Extract the [x, y] coordinate from the center of the cell holding the provided text.  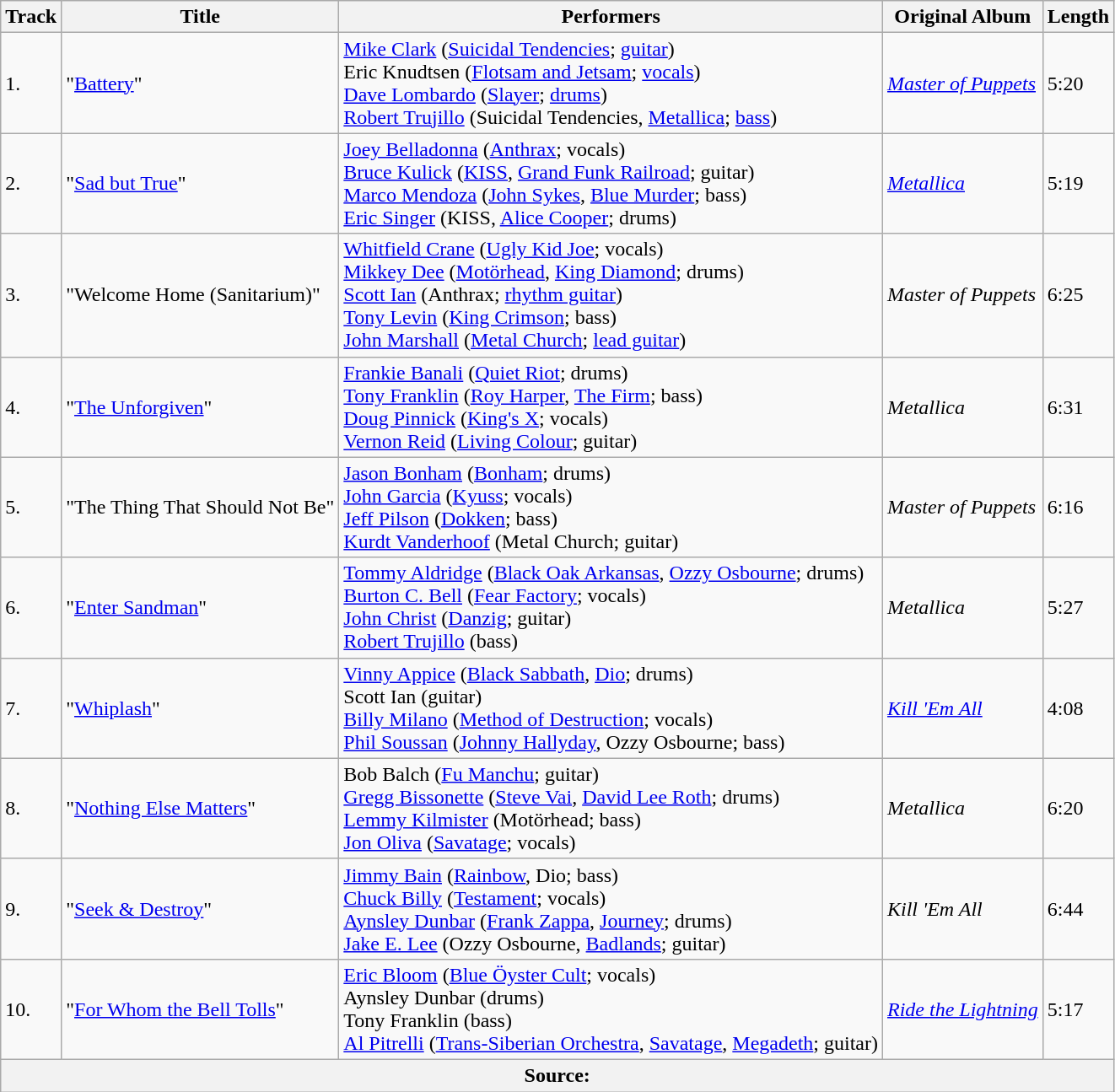
Source: [557, 1075]
6. [31, 607]
Title [201, 17]
5:20 [1078, 83]
6:25 [1078, 295]
6:31 [1078, 406]
2. [31, 184]
5. [31, 508]
Bob Balch (Fu Manchu; guitar)Gregg Bissonette (Steve Vai, David Lee Roth; drums)Lemmy Kilmister (Motörhead; bass)Jon Oliva (Savatage; vocals) [611, 808]
6:44 [1078, 909]
Length [1078, 17]
"Battery" [201, 83]
Frankie Banali (Quiet Riot; drums)Tony Franklin (Roy Harper, The Firm; bass)Doug Pinnick (King's X; vocals)Vernon Reid (Living Colour; guitar) [611, 406]
"Welcome Home (Sanitarium)" [201, 295]
"The Thing That Should Not Be" [201, 508]
4. [31, 406]
5:19 [1078, 184]
Performers [611, 17]
6:16 [1078, 508]
Eric Bloom (Blue Öyster Cult; vocals)Aynsley Dunbar (drums)Tony Franklin (bass)Al Pitrelli (Trans-Siberian Orchestra, Savatage, Megadeth; guitar) [611, 1009]
"Nothing Else Matters" [201, 808]
"For Whom the Bell Tolls" [201, 1009]
Track [31, 17]
"Sad but True" [201, 184]
Original Album [962, 17]
Jason Bonham (Bonham; drums)John Garcia (Kyuss; vocals)Jeff Pilson (Dokken; bass)Kurdt Vanderhoof (Metal Church; guitar) [611, 508]
5:27 [1078, 607]
10. [31, 1009]
"The Unforgiven" [201, 406]
7. [31, 708]
Tommy Aldridge (Black Oak Arkansas, Ozzy Osbourne; drums)Burton C. Bell (Fear Factory; vocals)John Christ (Danzig; guitar)Robert Trujillo (bass) [611, 607]
"Whiplash" [201, 708]
4:08 [1078, 708]
3. [31, 295]
6:20 [1078, 808]
9. [31, 909]
1. [31, 83]
"Seek & Destroy" [201, 909]
"Enter Sandman" [201, 607]
8. [31, 808]
Ride the Lightning [962, 1009]
5:17 [1078, 1009]
